Search for the cell housing the specified text and yield its (X, Y) center coordinate. 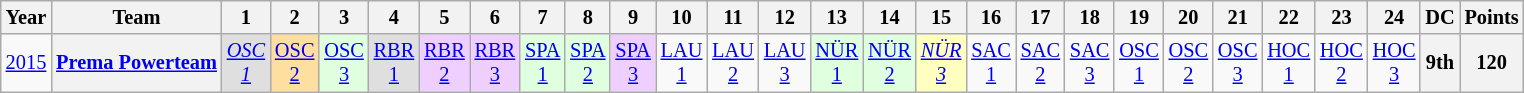
SPA1 (542, 63)
Team (136, 17)
15 (941, 17)
16 (990, 17)
DC (1440, 17)
19 (1138, 17)
LAU2 (733, 63)
21 (1238, 17)
SPA2 (588, 63)
4 (394, 17)
24 (1394, 17)
3 (344, 17)
RBR3 (495, 63)
120 (1492, 63)
9 (632, 17)
18 (1090, 17)
SAC2 (1040, 63)
13 (836, 17)
SPA3 (632, 63)
Year (26, 17)
2 (294, 17)
SAC3 (1090, 63)
2015 (26, 63)
5 (444, 17)
23 (1342, 17)
20 (1188, 17)
14 (890, 17)
HOC2 (1342, 63)
SAC1 (990, 63)
LAU3 (785, 63)
10 (682, 17)
22 (1288, 17)
Points (1492, 17)
LAU1 (682, 63)
HOC3 (1394, 63)
7 (542, 17)
NÜR3 (941, 63)
RBR2 (444, 63)
17 (1040, 17)
HOC1 (1288, 63)
6 (495, 17)
Prema Powerteam (136, 63)
1 (246, 17)
9th (1440, 63)
11 (733, 17)
12 (785, 17)
NÜR1 (836, 63)
8 (588, 17)
RBR1 (394, 63)
NÜR2 (890, 63)
